From the cell containing the given text, extract its center point as [X, Y] coordinate. 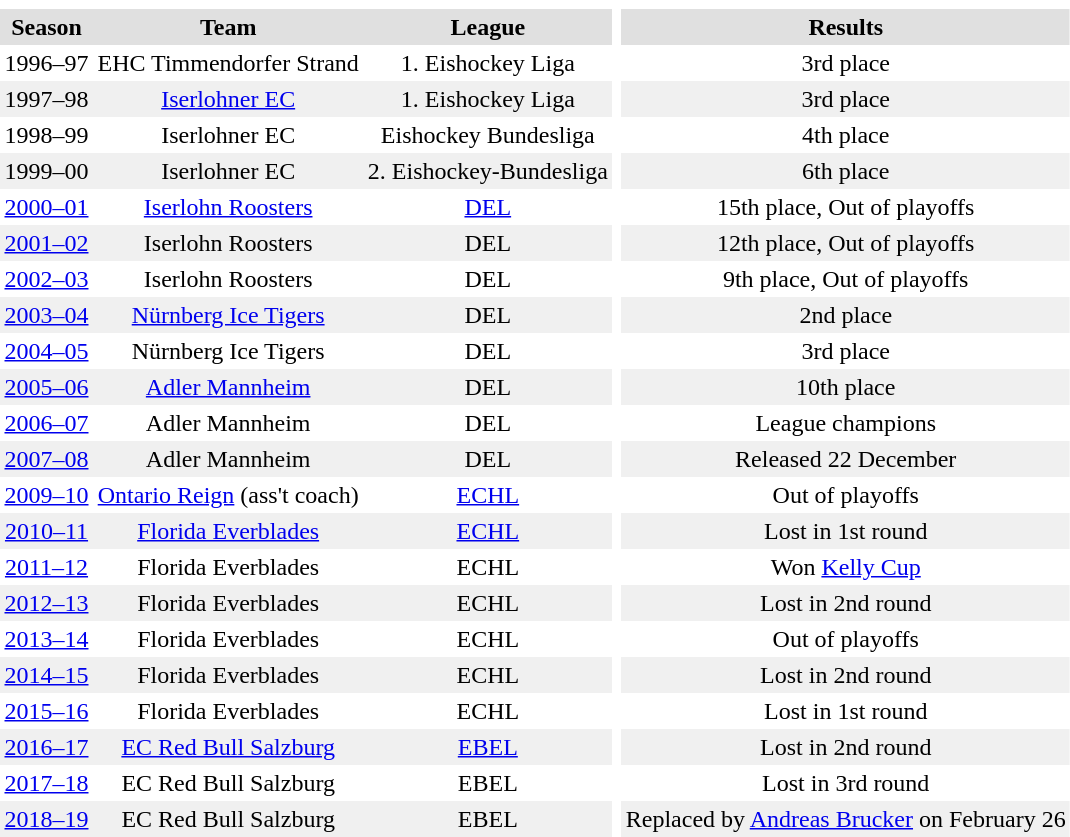
2013–14 [46, 639]
Results [846, 27]
15th place, Out of playoffs [846, 207]
1998–99 [46, 135]
2004–05 [46, 351]
EHC Timmendorfer Strand [228, 63]
10th place [846, 387]
League champions [846, 423]
2007–08 [46, 459]
2012–13 [46, 603]
2011–12 [46, 567]
2018–19 [46, 819]
League [488, 27]
2016–17 [46, 747]
Ontario Reign (ass't coach) [228, 495]
2. Eishockey-Bundesliga [488, 171]
Team [228, 27]
Season [46, 27]
6th place [846, 171]
2003–04 [46, 315]
Won Kelly Cup [846, 567]
1999–00 [46, 171]
2005–06 [46, 387]
2010–11 [46, 531]
2017–18 [46, 783]
Eishockey Bundesliga [488, 135]
2001–02 [46, 243]
Lost in 3rd round [846, 783]
1997–98 [46, 99]
2000–01 [46, 207]
Released 22 December [846, 459]
2nd place [846, 315]
1996–97 [46, 63]
2015–16 [46, 711]
2002–03 [46, 279]
9th place, Out of playoffs [846, 279]
2014–15 [46, 675]
2009–10 [46, 495]
2006–07 [46, 423]
Replaced by Andreas Brucker on February 26 [846, 819]
4th place [846, 135]
12th place, Out of playoffs [846, 243]
